Locate the cell with the specified text and output its (X, Y) center coordinate. 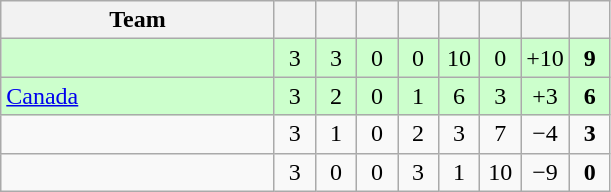
Canada (138, 96)
−4 (546, 134)
7 (500, 134)
Team (138, 20)
9 (590, 58)
+10 (546, 58)
−9 (546, 172)
+3 (546, 96)
